Capture the cell that displays the provided text and extract its (x, y) central coordinate. 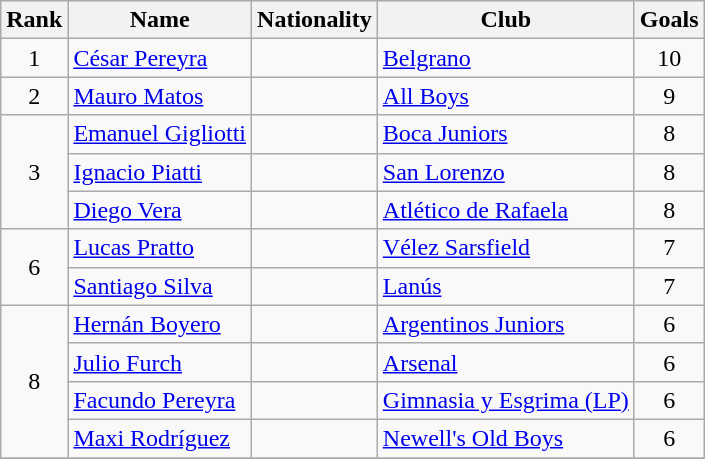
10 (669, 58)
Mauro Matos (160, 96)
Club (506, 20)
Ignacio Piatti (160, 172)
Lanús (506, 286)
Gimnasia y Esgrima (LP) (506, 400)
9 (669, 96)
All Boys (506, 96)
1 (34, 58)
2 (34, 96)
Vélez Sarsfield (506, 248)
César Pereyra (160, 58)
San Lorenzo (506, 172)
Argentinos Juniors (506, 324)
Maxi Rodríguez (160, 438)
Boca Juniors (506, 134)
Hernán Boyero (160, 324)
Rank (34, 20)
Goals (669, 20)
Lucas Pratto (160, 248)
Nationality (315, 20)
Arsenal (506, 362)
Diego Vera (160, 210)
Facundo Pereyra (160, 400)
Atlético de Rafaela (506, 210)
Emanuel Gigliotti (160, 134)
3 (34, 172)
Julio Furch (160, 362)
Name (160, 20)
Belgrano (506, 58)
Santiago Silva (160, 286)
Newell's Old Boys (506, 438)
